Locate the cell with the specified text and output its (x, y) center coordinate. 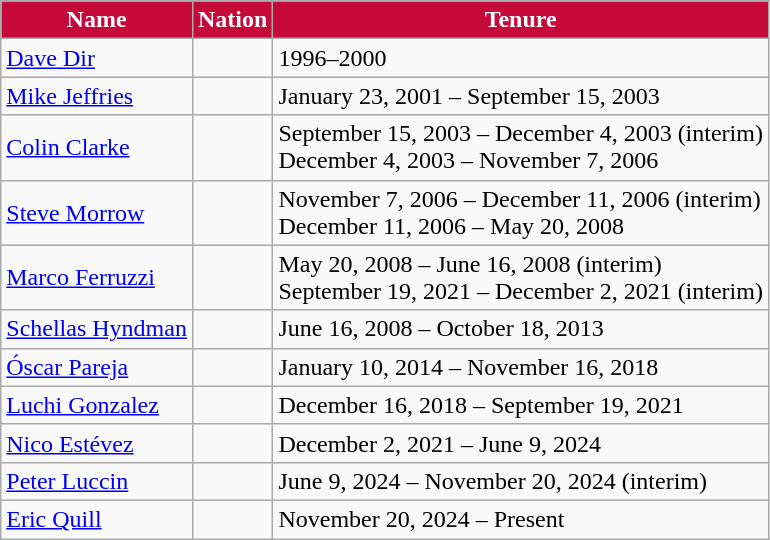
Eric Quill (97, 519)
November 20, 2024 – Present (521, 519)
Marco Ferruzzi (97, 278)
November 7, 2006 – December 11, 2006 (interim)December 11, 2006 – May 20, 2008 (521, 212)
September 15, 2003 – December 4, 2003 (interim)December 4, 2003 – November 7, 2006 (521, 148)
June 9, 2024 – November 20, 2024 (interim) (521, 481)
Name (97, 20)
1996–2000 (521, 58)
June 16, 2008 – October 18, 2013 (521, 329)
Óscar Pareja (97, 367)
Peter Luccin (97, 481)
January 10, 2014 – November 16, 2018 (521, 367)
Schellas Hyndman (97, 329)
Mike Jeffries (97, 96)
Luchi Gonzalez (97, 405)
Nico Estévez (97, 443)
Steve Morrow (97, 212)
December 16, 2018 – September 19, 2021 (521, 405)
Nation (232, 20)
January 23, 2001 – September 15, 2003 (521, 96)
Tenure (521, 20)
May 20, 2008 – June 16, 2008 (interim)September 19, 2021 – December 2, 2021 (interim) (521, 278)
Colin Clarke (97, 148)
December 2, 2021 – June 9, 2024 (521, 443)
Dave Dir (97, 58)
